Detect which cell encompasses the target text, then output its (x, y) center coordinate. 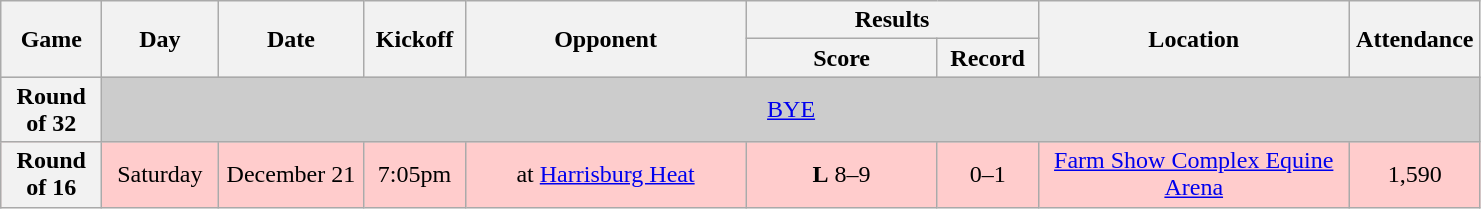
Results (892, 20)
Game (52, 39)
Round of 16 (52, 174)
1,590 (1414, 174)
Opponent (606, 39)
0–1 (988, 174)
Day (160, 39)
Saturday (160, 174)
Kickoff (414, 39)
Farm Show Complex Equine Arena (1194, 174)
7:05pm (414, 174)
Round of 32 (52, 110)
at Harrisburg Heat (606, 174)
December 21 (291, 174)
L 8–9 (842, 174)
BYE (791, 110)
Score (842, 58)
Attendance (1414, 39)
Location (1194, 39)
Date (291, 39)
Record (988, 58)
